Pinpoint the cell where the given text exists, returning its [x, y] midpoint coordinate. 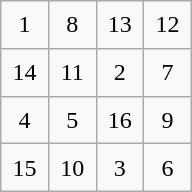
10 [72, 168]
12 [168, 25]
3 [120, 168]
4 [25, 120]
13 [120, 25]
7 [168, 72]
15 [25, 168]
16 [120, 120]
11 [72, 72]
6 [168, 168]
5 [72, 120]
1 [25, 25]
2 [120, 72]
8 [72, 25]
14 [25, 72]
9 [168, 120]
